Return the (X, Y) coordinate for the center point of the cell that contains the specified text.  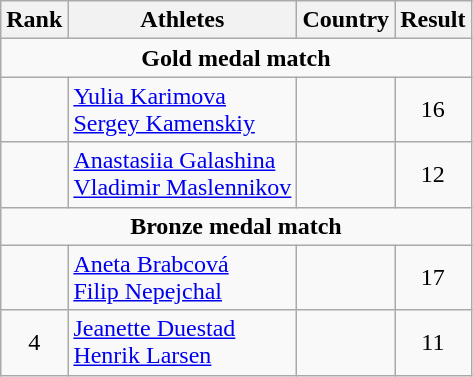
16 (433, 110)
Gold medal match (236, 58)
17 (433, 278)
12 (433, 174)
Anastasiia Galashina Vladimir Maslennikov (182, 174)
Jeanette DuestadHenrik Larsen (182, 342)
4 (34, 342)
Result (433, 20)
Bronze medal match (236, 226)
Athletes (182, 20)
Country (346, 20)
Yulia KarimovaSergey Kamenskiy (182, 110)
Rank (34, 20)
Aneta BrabcováFilip Nepejchal (182, 278)
11 (433, 342)
